Search for the cell housing the specified text and yield its [x, y] center coordinate. 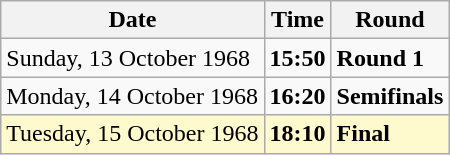
Monday, 14 October 1968 [132, 96]
15:50 [298, 58]
Tuesday, 15 October 1968 [132, 134]
Time [298, 20]
18:10 [298, 134]
16:20 [298, 96]
Date [132, 20]
Sunday, 13 October 1968 [132, 58]
Round 1 [390, 58]
Semifinals [390, 96]
Round [390, 20]
Final [390, 134]
